For the text-containing cell, return its midpoint in (x, y) coordinate format. 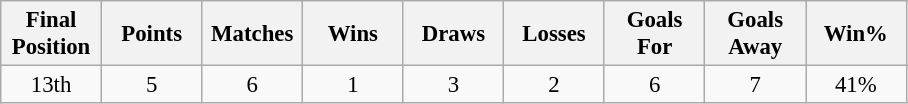
Goals Away (756, 34)
5 (152, 85)
Win% (856, 34)
41% (856, 85)
Goals For (654, 34)
13th (52, 85)
2 (554, 85)
Final Position (52, 34)
Wins (354, 34)
Matches (252, 34)
7 (756, 85)
3 (454, 85)
Draws (454, 34)
Points (152, 34)
Losses (554, 34)
1 (354, 85)
